Extract the (x, y) coordinate from the center of the cell holding the provided text.  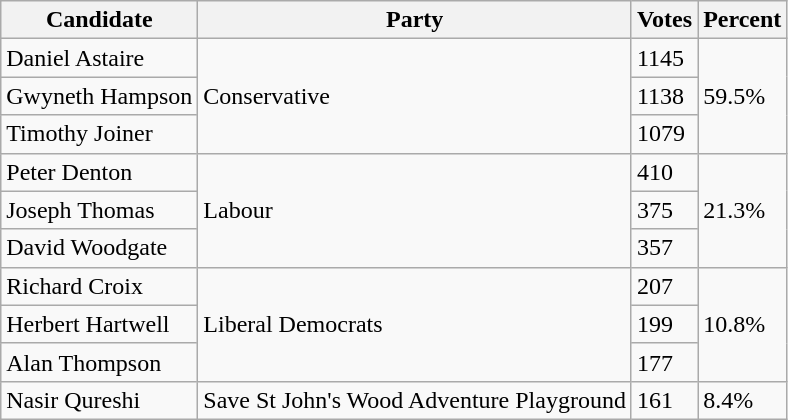
Joseph Thomas (100, 210)
Percent (742, 20)
Timothy Joiner (100, 134)
Conservative (415, 96)
177 (664, 362)
410 (664, 172)
1145 (664, 58)
161 (664, 400)
David Woodgate (100, 248)
Daniel Astaire (100, 58)
Alan Thompson (100, 362)
Party (415, 20)
1138 (664, 96)
Gwyneth Hampson (100, 96)
Candidate (100, 20)
357 (664, 248)
375 (664, 210)
Votes (664, 20)
59.5% (742, 96)
Save St John's Wood Adventure Playground (415, 400)
21.3% (742, 210)
10.8% (742, 324)
207 (664, 286)
Labour (415, 210)
Richard Croix (100, 286)
8.4% (742, 400)
Herbert Hartwell (100, 324)
Liberal Democrats (415, 324)
1079 (664, 134)
Peter Denton (100, 172)
Nasir Qureshi (100, 400)
199 (664, 324)
